Identify which cell holds the provided text, then report its [x, y] central coordinate. 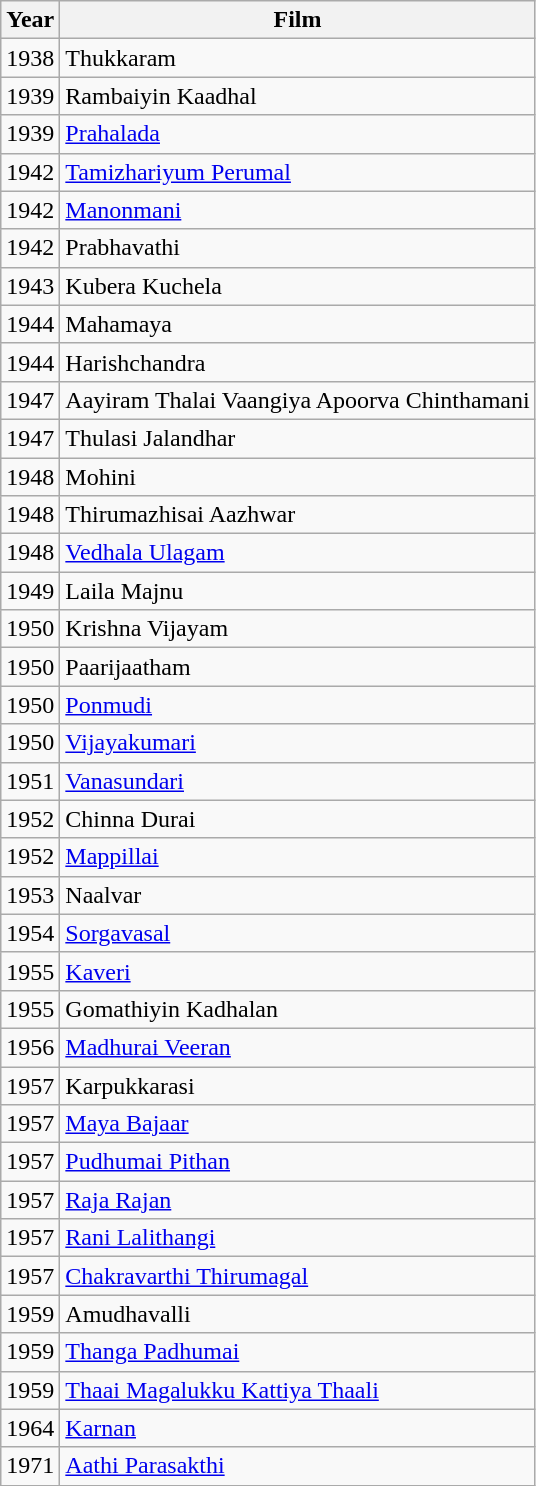
Kubera Kuchela [298, 286]
1964 [30, 1428]
1954 [30, 933]
Kaveri [298, 971]
Pudhumai Pithan [298, 1162]
Manonmani [298, 210]
1938 [30, 58]
Thirumazhisai Aazhwar [298, 515]
Year [30, 20]
Mappillai [298, 857]
1971 [30, 1466]
Chakravarthi Thirumagal [298, 1276]
Prahalada [298, 134]
Ponmudi [298, 705]
Thulasi Jalandhar [298, 438]
Thaai Magalukku Kattiya Thaali [298, 1390]
Chinna Durai [298, 819]
Krishna Vijayam [298, 629]
Harishchandra [298, 362]
Rambaiyin Kaadhal [298, 96]
Gomathiyin Kadhalan [298, 1009]
1949 [30, 591]
Film [298, 20]
Sorgavasal [298, 933]
1953 [30, 895]
Vijayakumari [298, 743]
Tamizhariyum Perumal [298, 172]
Madhurai Veeran [298, 1047]
Mohini [298, 477]
Rani Lalithangi [298, 1238]
Karpukkarasi [298, 1085]
Aayiram Thalai Vaangiya Apoorva Chinthamani [298, 400]
Maya Bajaar [298, 1124]
1951 [30, 781]
Prabhavathi [298, 248]
Laila Majnu [298, 591]
Vedhala Ulagam [298, 553]
Mahamaya [298, 324]
Naalvar [298, 895]
Thukkaram [298, 58]
Thanga Padhumai [298, 1352]
Aathi Parasakthi [298, 1466]
1943 [30, 286]
1956 [30, 1047]
Raja Rajan [298, 1200]
Karnan [298, 1428]
Paarijaatham [298, 667]
Vanasundari [298, 781]
Amudhavalli [298, 1314]
